Return (x, y) of the center of cell containing provided text 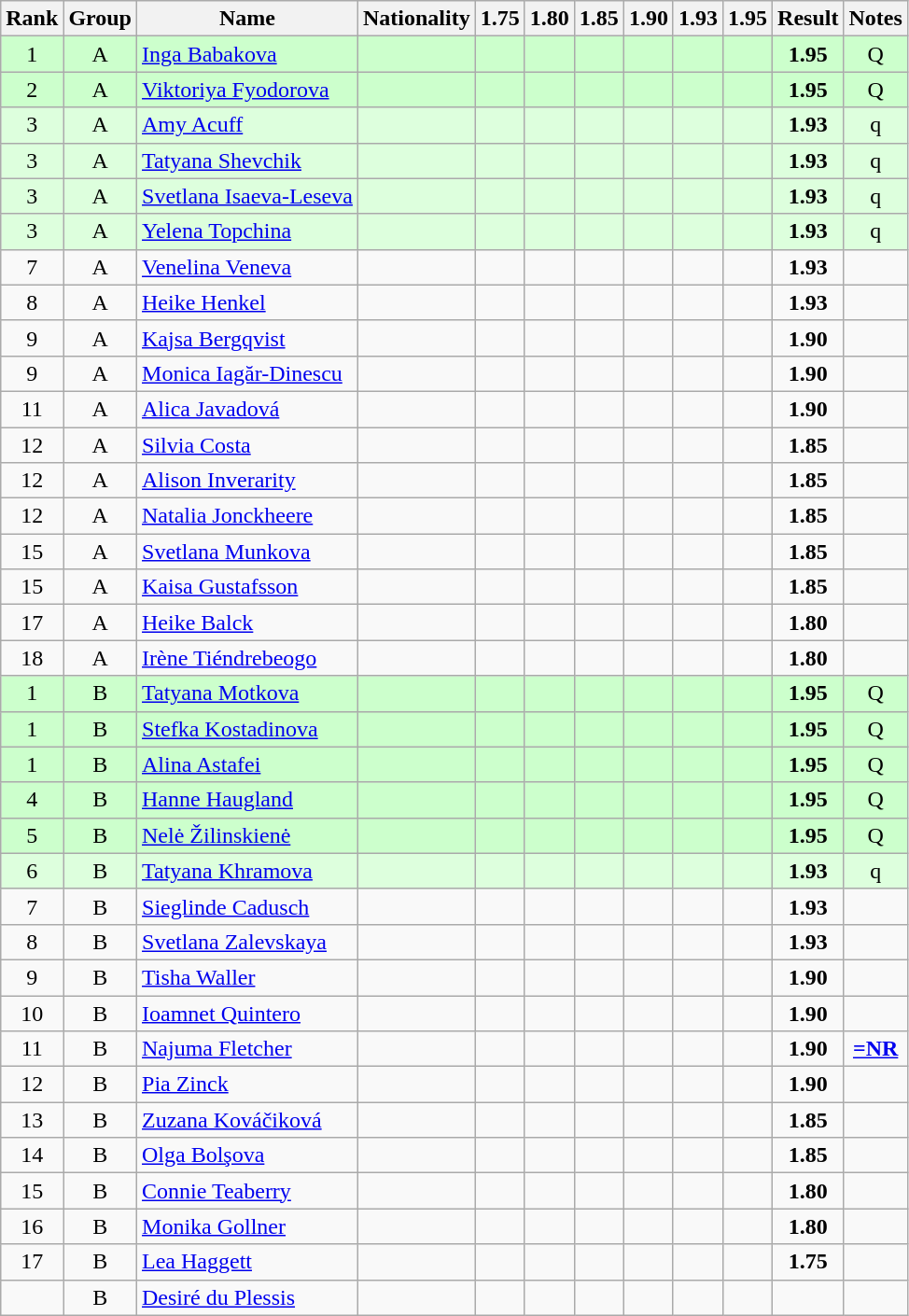
Tatyana Khramova (248, 871)
Zuzana Kováčiková (248, 1120)
14 (32, 1155)
Alina Astafei (248, 764)
Svetlana Isaeva-Leseva (248, 196)
Olga Bolşova (248, 1155)
Kajsa Bergqvist (248, 338)
Venelina Veneva (248, 267)
Ioamnet Quintero (248, 1013)
Heike Balck (248, 623)
Viktoriya Fyodorova (248, 90)
Nationality (416, 19)
Sieglinde Cadusch (248, 906)
2 (32, 90)
Silvia Costa (248, 445)
Svetlana Munkova (248, 552)
Heike Henkel (248, 302)
Connie Teaberry (248, 1191)
Amy Acuff (248, 125)
Notes (875, 19)
6 (32, 871)
4 (32, 800)
13 (32, 1120)
Stefka Kostadinova (248, 729)
Rank (32, 19)
Svetlana Zalevskaya (248, 942)
Irène Tiéndrebeogo (248, 658)
Kaisa Gustafsson (248, 587)
Desiré du Plessis (248, 1297)
Monika Gollner (248, 1226)
Tatyana Shevchik (248, 161)
Alison Inverarity (248, 481)
Name (248, 19)
Lea Haggett (248, 1262)
5 (32, 835)
Alica Javadová (248, 409)
Result (808, 19)
Tisha Waller (248, 977)
Najuma Fletcher (248, 1049)
Tatyana Motkova (248, 693)
Hanne Haugland (248, 800)
Nelė Žilinskienė (248, 835)
18 (32, 658)
Pia Zinck (248, 1085)
Natalia Jonckheere (248, 516)
Inga Babakova (248, 54)
Yelena Topchina (248, 231)
Group (101, 19)
Monica Iagăr-Dinescu (248, 373)
10 (32, 1013)
16 (32, 1226)
=NR (875, 1049)
